Pinpoint the cell where the given text exists, returning its [x, y] midpoint coordinate. 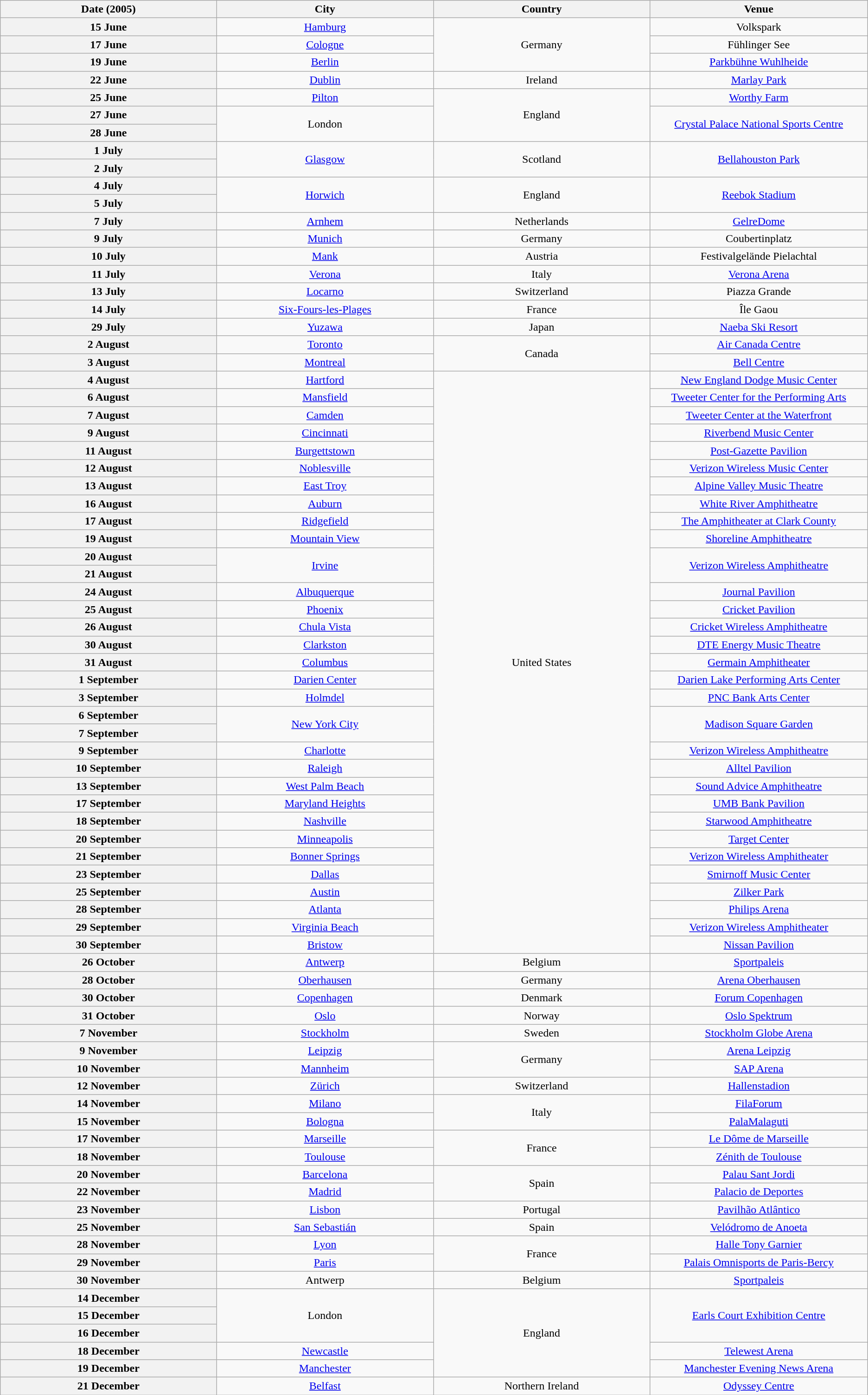
Halle Tony Garnier [759, 1245]
Hartford [325, 380]
Berlin [325, 62]
12 November [108, 1086]
30 October [108, 998]
21 September [108, 857]
16 August [108, 503]
Dublin [325, 80]
PNC Bank Arts Center [759, 697]
3 August [108, 362]
7 July [108, 221]
2 July [108, 168]
Denmark [542, 998]
DTE Energy Music Theatre [759, 645]
20 September [108, 839]
Chula Vista [325, 627]
Charlotte [325, 750]
Starwood Amphitheatre [759, 821]
Sweden [542, 1033]
3 September [108, 697]
21 December [108, 1386]
30 September [108, 945]
Nissan Pavilion [759, 945]
Telewest Arena [759, 1351]
Mountain View [325, 539]
7 September [108, 733]
Madison Square Garden [759, 724]
Earls Court Exhibition Centre [759, 1315]
Minneapolis [325, 839]
Country [542, 9]
6 September [108, 715]
Toulouse [325, 1157]
Oslo [325, 1015]
17 November [108, 1139]
Camden [325, 415]
10 July [108, 256]
Date (2005) [108, 9]
15 June [108, 27]
17 August [108, 521]
Lisbon [325, 1209]
Cricket Wireless Amphitheatre [759, 627]
Fühlinger See [759, 45]
Mannheim [325, 1068]
9 July [108, 239]
Horwich [325, 194]
Netherlands [542, 221]
Le Dôme de Marseille [759, 1139]
Venue [759, 9]
5 July [108, 203]
Darien Center [325, 680]
Six-Fours-les-Plages [325, 309]
Pilton [325, 97]
29 July [108, 327]
Germain Amphitheater [759, 662]
Forum Copenhagen [759, 998]
Odyssey Centre [759, 1386]
Sound Advice Amphitheatre [759, 786]
19 December [108, 1369]
31 August [108, 662]
Hallenstadion [759, 1086]
1 September [108, 680]
Portugal [542, 1209]
14 November [108, 1104]
16 December [108, 1333]
Verona [325, 274]
Worthy Farm [759, 97]
27 June [108, 115]
26 October [108, 962]
Auburn [325, 503]
Northern Ireland [542, 1386]
Target Center [759, 839]
Tweeter Center for the Performing Arts [759, 397]
Philips Arena [759, 909]
Arnhem [325, 221]
10 September [108, 768]
Cologne [325, 45]
Oslo Spektrum [759, 1015]
Mansfield [325, 397]
Stockholm Globe Arena [759, 1033]
SAP Arena [759, 1068]
15 December [108, 1315]
Raleigh [325, 768]
28 October [108, 980]
Riverbend Music Center [759, 433]
9 August [108, 433]
Lyon [325, 1245]
Paris [325, 1262]
Arena Oberhausen [759, 980]
29 September [108, 927]
Île Gaou [759, 309]
25 September [108, 892]
Ireland [542, 80]
Palau Sant Jordi [759, 1174]
Bologna [325, 1121]
14 July [108, 309]
18 December [108, 1351]
Tweeter Center at the Waterfront [759, 415]
24 August [108, 592]
17 June [108, 45]
13 July [108, 292]
19 August [108, 539]
Albuquerque [325, 592]
28 November [108, 1245]
Air Canada Centre [759, 345]
Verona Arena [759, 274]
7 August [108, 415]
9 November [108, 1050]
Montreal [325, 362]
PalaMalaguti [759, 1121]
Clarkston [325, 645]
Barcelona [325, 1174]
West Palm Beach [325, 786]
Bonner Springs [325, 857]
Phoenix [325, 609]
Toronto [325, 345]
Leipzig [325, 1050]
San Sebastián [325, 1227]
Journal Pavilion [759, 592]
Ridgefield [325, 521]
Zénith de Toulouse [759, 1157]
Belfast [325, 1386]
23 September [108, 874]
Shoreline Amphitheatre [759, 539]
Austin [325, 892]
Bristow [325, 945]
Darien Lake Performing Arts Center [759, 680]
Parkbühne Wuhlheide [759, 62]
4 August [108, 380]
30 November [108, 1280]
Copenhagen [325, 998]
Munich [325, 239]
28 June [108, 133]
Smirnoff Music Center [759, 874]
Burgettstown [325, 450]
25 November [108, 1227]
Oberhausen [325, 980]
20 August [108, 557]
Columbus [325, 662]
Maryland Heights [325, 804]
15 November [108, 1121]
Milano [325, 1104]
Stockholm [325, 1033]
Zilker Park [759, 892]
Noblesville [325, 468]
Palacio de Deportes [759, 1192]
Madrid [325, 1192]
Marlay Park [759, 80]
14 December [108, 1298]
Piazza Grande [759, 292]
Velódromo de Anoeta [759, 1227]
30 August [108, 645]
Reebok Stadium [759, 194]
Norway [542, 1015]
Marseille [325, 1139]
City [325, 9]
11 July [108, 274]
Hamburg [325, 27]
Japan [542, 327]
Locarno [325, 292]
6 August [108, 397]
The Amphitheater at Clark County [759, 521]
26 August [108, 627]
FilaForum [759, 1104]
Volkspark [759, 27]
Nashville [325, 821]
Coubertinplatz [759, 239]
7 November [108, 1033]
Manchester [325, 1369]
31 October [108, 1015]
2 August [108, 345]
13 August [108, 486]
29 November [108, 1262]
Glasgow [325, 159]
Crystal Palace National Sports Centre [759, 124]
1 July [108, 150]
4 July [108, 186]
United States [542, 662]
Bellahouston Park [759, 159]
Holmdel [325, 697]
Arena Leipzig [759, 1050]
23 November [108, 1209]
Alpine Valley Music Theatre [759, 486]
New York City [325, 724]
Verizon Wireless Music Center [759, 468]
9 September [108, 750]
Zürich [325, 1086]
Scotland [542, 159]
Dallas [325, 874]
UMB Bank Pavilion [759, 804]
White River Amphitheatre [759, 503]
New England Dodge Music Center [759, 380]
Newcastle [325, 1351]
Cincinnati [325, 433]
Palais Omnisports de Paris-Bercy [759, 1262]
Atlanta [325, 909]
Bell Centre [759, 362]
13 September [108, 786]
Cricket Pavilion [759, 609]
17 September [108, 804]
Alltel Pavilion [759, 768]
18 November [108, 1157]
22 November [108, 1192]
11 August [108, 450]
Canada [542, 353]
Yuzawa [325, 327]
21 August [108, 574]
18 September [108, 821]
Post-Gazette Pavilion [759, 450]
12 August [108, 468]
19 June [108, 62]
22 June [108, 80]
Austria [542, 256]
East Troy [325, 486]
Virginia Beach [325, 927]
Mank [325, 256]
Pavilhão Atlântico [759, 1209]
Naeba Ski Resort [759, 327]
20 November [108, 1174]
25 August [108, 609]
25 June [108, 97]
28 September [108, 909]
Manchester Evening News Arena [759, 1369]
GelreDome [759, 221]
Irvine [325, 565]
Festivalgelände Pielachtal [759, 256]
10 November [108, 1068]
